Provide the [X, Y] coordinate of the cell's center where the given text is located.  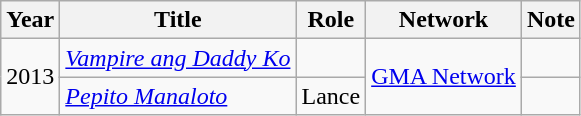
Lance [331, 96]
GMA Network [444, 77]
Pepito Manaloto [178, 96]
Title [178, 20]
Vampire ang Daddy Ko [178, 58]
Role [331, 20]
2013 [30, 77]
Year [30, 20]
Note [550, 20]
Network [444, 20]
